Capture the cell that displays the provided text and extract its (x, y) central coordinate. 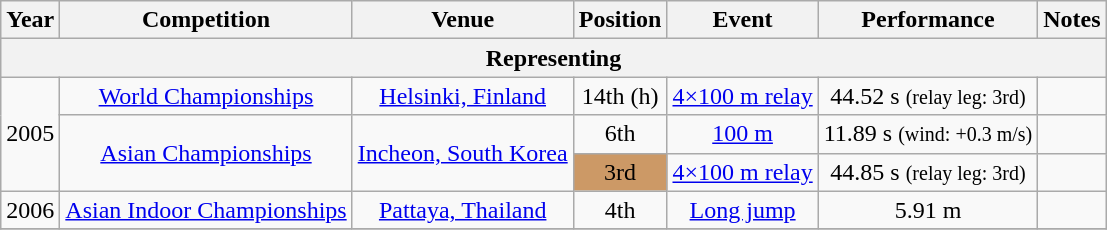
Helsinki, Finland (462, 96)
100 m (742, 134)
World Championships (206, 96)
Pattaya, Thailand (462, 210)
2005 (30, 134)
Incheon, South Korea (462, 153)
4th (620, 210)
11.89 s (wind: +0.3 m/s) (928, 134)
Long jump (742, 210)
44.85 s (relay leg: 3rd) (928, 172)
Representing (554, 58)
3rd (620, 172)
Competition (206, 20)
Year (30, 20)
Asian Indoor Championships (206, 210)
14th (h) (620, 96)
Performance (928, 20)
2006 (30, 210)
Notes (1072, 20)
5.91 m (928, 210)
Event (742, 20)
Asian Championships (206, 153)
Position (620, 20)
44.52 s (relay leg: 3rd) (928, 96)
6th (620, 134)
Venue (462, 20)
